Locate the cell with the specified text and output its (X, Y) center coordinate. 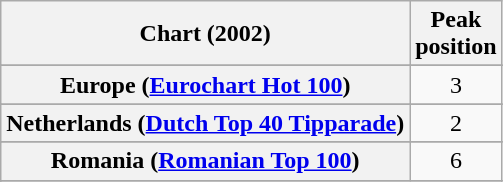
2 (456, 123)
Europe (Eurochart Hot 100) (206, 85)
3 (456, 85)
Peakposition (456, 34)
Netherlands (Dutch Top 40 Tipparade) (206, 123)
Chart (2002) (206, 34)
6 (456, 161)
Romania (Romanian Top 100) (206, 161)
